Provide the [X, Y] coordinate of the cell's center where the given text is located.  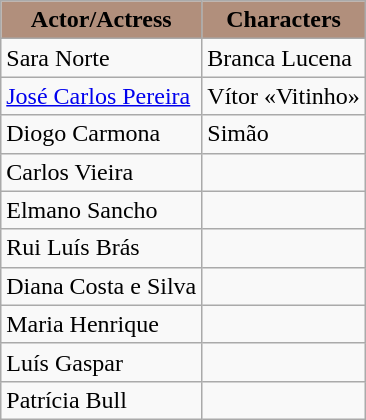
Actor/Actress [102, 20]
Sara Norte [102, 58]
Carlos Vieira [102, 172]
Simão [284, 134]
Elmano Sancho [102, 210]
Rui Luís Brás [102, 248]
Patrícia Bull [102, 400]
Maria Henrique [102, 324]
Diana Costa e Silva [102, 286]
Vítor «Vitinho» [284, 96]
José Carlos Pereira [102, 96]
Characters [284, 20]
Branca Lucena [284, 58]
Luís Gaspar [102, 362]
Diogo Carmona [102, 134]
